Search for the cell housing the specified text and yield its (X, Y) center coordinate. 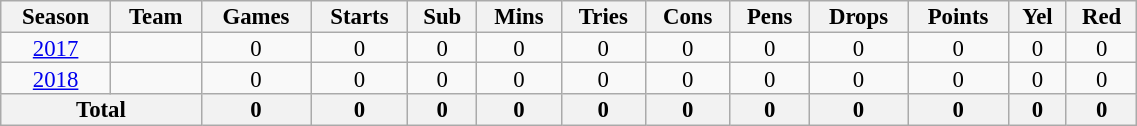
Total (101, 110)
Yel (1037, 16)
Tries (603, 16)
Red (1101, 16)
Games (256, 16)
Team (156, 16)
Sub (442, 16)
2018 (56, 78)
Cons (688, 16)
Starts (360, 16)
Pens (770, 16)
Mins (520, 16)
Drops (858, 16)
2017 (56, 48)
Season (56, 16)
Points (958, 16)
